Determine the [x, y] coordinate at the center of the cell enclosing the given text.  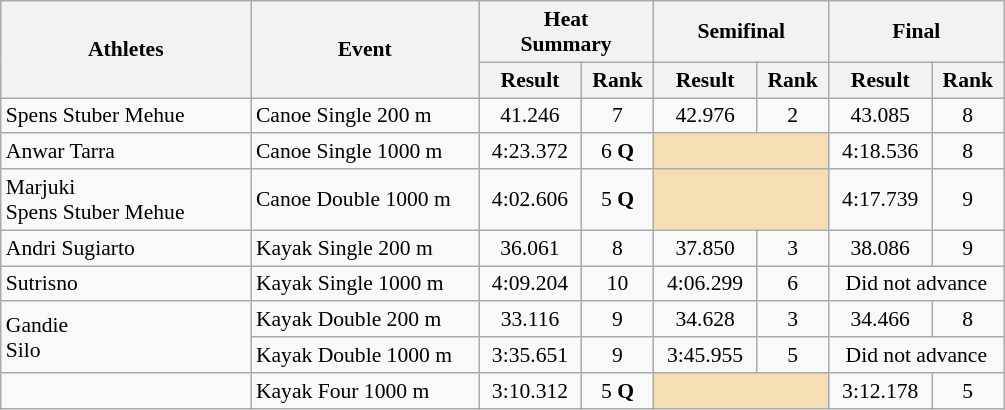
10 [617, 284]
Canoe Single 1000 m [365, 152]
4:06.299 [706, 284]
Anwar Tarra [126, 152]
Canoe Double 1000 m [365, 200]
4:17.739 [880, 200]
3:10.312 [530, 391]
Kayak Single 1000 m [365, 284]
36.061 [530, 248]
Spens Stuber Mehue [126, 116]
42.976 [706, 116]
Marjuki Spens Stuber Mehue [126, 200]
Andri Sugiarto [126, 248]
4:23.372 [530, 152]
Heat Summary [566, 32]
Athletes [126, 50]
34.466 [880, 320]
Semifinal [742, 32]
4:02.606 [530, 200]
33.116 [530, 320]
2 [793, 116]
38.086 [880, 248]
Kayak Double 1000 m [365, 355]
37.850 [706, 248]
3:45.955 [706, 355]
34.628 [706, 320]
6 Q [617, 152]
4:09.204 [530, 284]
41.246 [530, 116]
4:18.536 [880, 152]
Final [916, 32]
Event [365, 50]
Kayak Four 1000 m [365, 391]
43.085 [880, 116]
3:35.651 [530, 355]
7 [617, 116]
6 [793, 284]
Kayak Single 200 m [365, 248]
Kayak Double 200 m [365, 320]
Canoe Single 200 m [365, 116]
Gandie Silo [126, 338]
Sutrisno [126, 284]
3:12.178 [880, 391]
